Search for the cell housing the specified text and yield its (x, y) center coordinate. 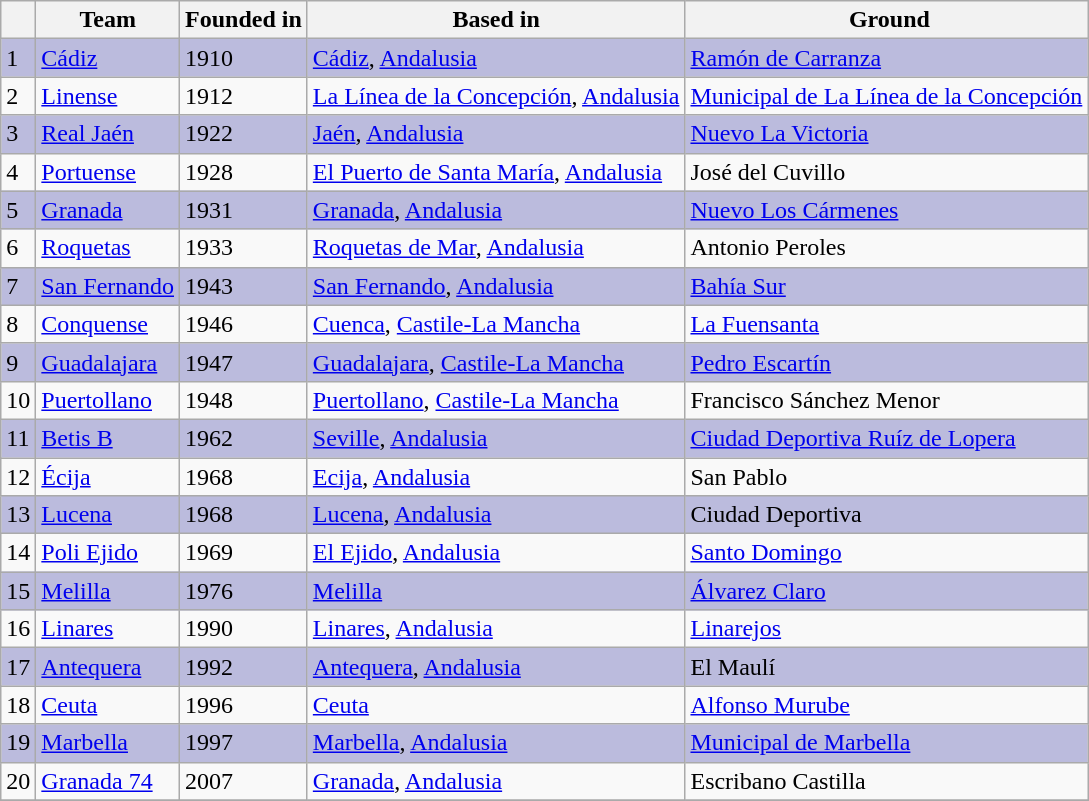
Guadalajara (108, 362)
Santo Domingo (886, 553)
2 (18, 96)
Ground (886, 20)
19 (18, 743)
Álvarez Claro (886, 591)
San Fernando (108, 286)
Based in (496, 20)
1969 (244, 553)
Granada (108, 210)
Puertollano (108, 400)
1962 (244, 438)
Puertollano, Castile-La Mancha (496, 400)
Seville, Andalusia (496, 438)
9 (18, 362)
15 (18, 591)
Antequera (108, 667)
3 (18, 134)
1912 (244, 96)
Ciudad Deportiva Ruíz de Lopera (886, 438)
Cádiz, Andalusia (496, 58)
12 (18, 477)
1 (18, 58)
1990 (244, 629)
Real Jaén (108, 134)
Municipal de Marbella (886, 743)
8 (18, 324)
1933 (244, 248)
El Maulí (886, 667)
Francisco Sánchez Menor (886, 400)
Poli Ejido (108, 553)
Roquetas de Mar, Andalusia (496, 248)
Antequera, Andalusia (496, 667)
Portuense (108, 172)
Team (108, 20)
Municipal de La Línea de la Concepción (886, 96)
Marbella, Andalusia (496, 743)
1922 (244, 134)
Linares (108, 629)
La Línea de la Concepción, Andalusia (496, 96)
14 (18, 553)
Betis B (108, 438)
Écija (108, 477)
Nuevo La Victoria (886, 134)
San Fernando, Andalusia (496, 286)
1947 (244, 362)
11 (18, 438)
13 (18, 515)
Nuevo Los Cármenes (886, 210)
Linarejos (886, 629)
10 (18, 400)
Jaén, Andalusia (496, 134)
Escribano Castilla (886, 781)
Founded in (244, 20)
1910 (244, 58)
5 (18, 210)
1928 (244, 172)
Ecija, Andalusia (496, 477)
José del Cuvillo (886, 172)
4 (18, 172)
El Ejido, Andalusia (496, 553)
1976 (244, 591)
1997 (244, 743)
Ciudad Deportiva (886, 515)
1948 (244, 400)
El Puerto de Santa María, Andalusia (496, 172)
Pedro Escartín (886, 362)
Lucena (108, 515)
Cuenca, Castile-La Mancha (496, 324)
Antonio Peroles (886, 248)
Lucena, Andalusia (496, 515)
7 (18, 286)
Alfonso Murube (886, 705)
Roquetas (108, 248)
Linense (108, 96)
San Pablo (886, 477)
1996 (244, 705)
1943 (244, 286)
1992 (244, 667)
Cádiz (108, 58)
6 (18, 248)
1931 (244, 210)
Conquense (108, 324)
17 (18, 667)
2007 (244, 781)
Linares, Andalusia (496, 629)
20 (18, 781)
1946 (244, 324)
Guadalajara, Castile-La Mancha (496, 362)
Granada 74 (108, 781)
La Fuensanta (886, 324)
18 (18, 705)
16 (18, 629)
Ramón de Carranza (886, 58)
Marbella (108, 743)
Bahía Sur (886, 286)
